Determine the (X, Y) coordinate at the center of the cell enclosing the given text.  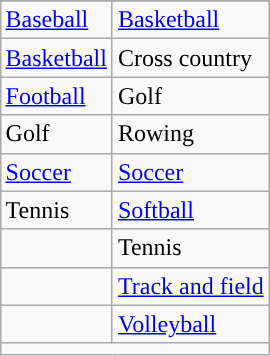
Cross country (190, 58)
Volleyball (190, 324)
Softball (190, 210)
Baseball (56, 20)
Football (56, 96)
Track and field (190, 286)
Rowing (190, 134)
